Pinpoint the cell where the given text exists, returning its [x, y] midpoint coordinate. 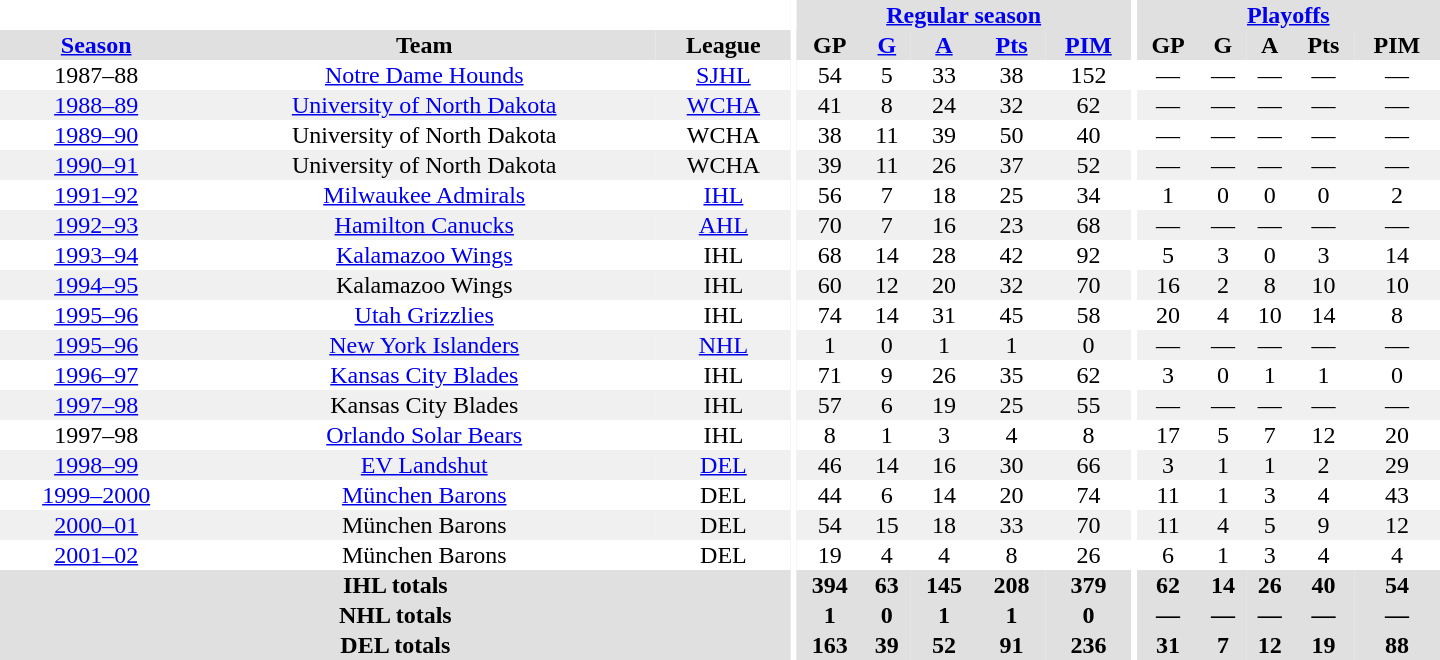
58 [1088, 315]
NHL [724, 345]
Orlando Solar Bears [424, 435]
71 [830, 375]
Notre Dame Hounds [424, 75]
60 [830, 285]
NHL totals [396, 615]
88 [1397, 645]
SJHL [724, 75]
37 [1012, 165]
2000–01 [96, 525]
63 [886, 585]
29 [1397, 465]
152 [1088, 75]
Milwaukee Admirals [424, 195]
34 [1088, 195]
208 [1012, 585]
AHL [724, 225]
New York Islanders [424, 345]
24 [944, 105]
44 [830, 495]
Regular season [964, 15]
League [724, 45]
1988–89 [96, 105]
28 [944, 255]
IHL totals [396, 585]
Season [96, 45]
1996–97 [96, 375]
1992–93 [96, 225]
145 [944, 585]
91 [1012, 645]
57 [830, 405]
1989–90 [96, 135]
42 [1012, 255]
50 [1012, 135]
92 [1088, 255]
30 [1012, 465]
2001–02 [96, 555]
66 [1088, 465]
DEL totals [396, 645]
23 [1012, 225]
56 [830, 195]
43 [1397, 495]
EV Landshut [424, 465]
17 [1168, 435]
1998–99 [96, 465]
Playoffs [1288, 15]
394 [830, 585]
379 [1088, 585]
Team [424, 45]
163 [830, 645]
Utah Grizzlies [424, 315]
1991–92 [96, 195]
55 [1088, 405]
1999–2000 [96, 495]
1987–88 [96, 75]
46 [830, 465]
Hamilton Canucks [424, 225]
1990–91 [96, 165]
236 [1088, 645]
35 [1012, 375]
41 [830, 105]
45 [1012, 315]
15 [886, 525]
1994–95 [96, 285]
1993–94 [96, 255]
